Capture the cell that displays the provided text and extract its (X, Y) central coordinate. 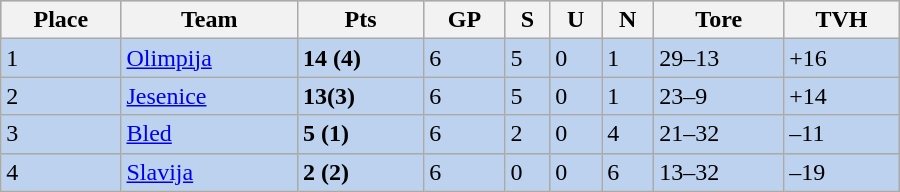
21–32 (719, 134)
U (576, 20)
–19 (842, 172)
Olimpija (209, 58)
13(3) (360, 96)
TVH (842, 20)
13–32 (719, 172)
Place (61, 20)
23–9 (719, 96)
Tore (719, 20)
Team (209, 20)
29–13 (719, 58)
5 (1) (360, 134)
S (528, 20)
+14 (842, 96)
Slavija (209, 172)
Jesenice (209, 96)
Bled (209, 134)
+16 (842, 58)
GP (464, 20)
14 (4) (360, 58)
–11 (842, 134)
2 (2) (360, 172)
3 (61, 134)
N (628, 20)
Pts (360, 20)
